Capture the cell that displays the provided text and extract its (x, y) central coordinate. 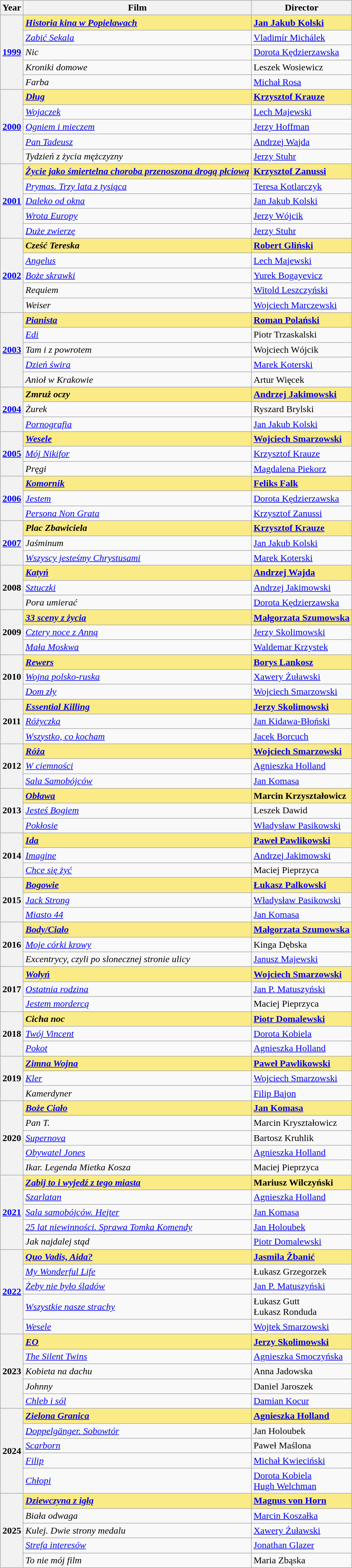
Jan Kidawa-Błoński (301, 721)
Essential Killing (137, 707)
Jerzy Hoffman (301, 127)
2019 (12, 1078)
My Wonderful Life (137, 1272)
Obława (137, 796)
2011 (12, 721)
Michał Rosa (301, 82)
Vladimír Michálek (301, 38)
Johnny (137, 1386)
Kler (137, 1078)
1999 (12, 52)
Janusz Majewski (301, 959)
Body/Ciało (137, 930)
2001 (12, 201)
Roman Polański (301, 320)
Pan Tadeusz (137, 141)
Chleb i sól (137, 1401)
To nie mój film (137, 1560)
Bartosz Kruhlik (301, 1138)
Waldemar Krzystek (301, 647)
Dziewczyna z igłą (137, 1501)
Daniel Jaroszek (301, 1386)
2021 (12, 1212)
Piotr Trzaskalski (301, 335)
Kobieta na dachu (137, 1371)
Różyczka (137, 721)
Wszystko, co kocham (137, 736)
Dorota Kobiela (301, 1034)
Wojtek Smarzowski (301, 1327)
Ryszard Brylski (301, 409)
2013 (12, 811)
2009 (12, 632)
Jonathan Glazer (301, 1545)
Zabij to i wyjedź z tego miasta (137, 1182)
Róża (137, 751)
Anna Jadowska (301, 1371)
Cześć Tereska (137, 246)
Pora umierać (137, 602)
Jack Strong (137, 900)
Moje córki krowy (137, 945)
Cztery noce z Anną (137, 632)
Wojaczek (137, 112)
Katyń (137, 573)
Ostatnia rodzina (137, 989)
Chłopi (137, 1480)
Filip (137, 1461)
Sala samobójców. Hejter (137, 1212)
2012 (12, 766)
Mariusz Wilczyński (301, 1182)
Film (137, 8)
25 lat niewinności. Sprawa Tomka Komendy (137, 1227)
Historia kina w Popielawach (137, 23)
Dorota KobielaHugh Welchman (301, 1480)
Jak najdalej stąd (137, 1242)
Wojciech Marczewski (301, 305)
Kinga Dębska (301, 945)
Jestem (137, 498)
2000 (12, 127)
Wrota Europy (137, 216)
Dług (137, 97)
Miasto 44 (137, 915)
2016 (12, 945)
Prymas. Trzy lata z tysiąca (137, 186)
Szarlatan (137, 1197)
Wojciech Wójcik (301, 350)
Leszek Dawid (301, 811)
Dzień świra (137, 364)
Boże skrawki (137, 275)
Doppelgänger. Sobowtór (137, 1431)
Zimna Wojna (137, 1063)
Leszek Wosiewicz (301, 67)
2008 (12, 588)
Wołyń (137, 974)
Excentrycy, czyli po slonecznej stronie ulicy (137, 959)
Artur Więcek (301, 379)
Cicha noc (137, 1019)
Biała odwaga (137, 1516)
Angelus (137, 261)
Agnieszka Smoczyńska (301, 1356)
Jasmila Žbanić (301, 1257)
Marcin Kryształowicz (301, 1123)
2023 (12, 1371)
Marcin Krzyształowicz (301, 796)
Jaśminum (137, 543)
2003 (12, 350)
Dom zły (137, 692)
Zielona Granica (137, 1416)
Ida (137, 840)
Supernova (137, 1138)
2017 (12, 989)
2024 (12, 1451)
2020 (12, 1138)
The Silent Twins (137, 1356)
Łukasz Grzegorzek (301, 1272)
Rewers (137, 662)
2004 (12, 409)
2025 (12, 1530)
Zmruż oczy (137, 394)
EO (137, 1341)
Łukasz GuttŁukasz Ronduda (301, 1306)
Daleko od okna (137, 201)
Wszyscy jesteśmy Chrystusami (137, 558)
Edi (137, 335)
Pornografia (137, 424)
Pan T. (137, 1123)
Persona Non Grata (137, 513)
2018 (12, 1034)
2005 (12, 454)
Wszystkie nasze strachy (137, 1306)
W ciemności (137, 766)
Robert Gliński (301, 246)
Jerzy Wójcik (301, 216)
Requiem (137, 290)
Mój Nikifor (137, 454)
Filip Bajon (301, 1093)
Paweł Maślona (301, 1446)
2007 (12, 543)
Anioł w Krakowie (137, 379)
2014 (12, 855)
Łukasz Palkowski (301, 885)
Michał Kwieciński (301, 1461)
Jesteś Bogiem (137, 811)
Mała Moskwa (137, 647)
Kamerdyner (137, 1093)
Pokłosie (137, 825)
2010 (12, 677)
2015 (12, 900)
2022 (12, 1291)
Sztuczki (137, 588)
Imagine (137, 855)
Boże Ciało (137, 1108)
2002 (12, 275)
Życie jako śmiertelna choroba przenoszona drogą płciową (137, 171)
Witold Leszczyński (301, 290)
Quo Vadis, Aida? (137, 1257)
Nic (137, 52)
Plac Zbawiciela (137, 528)
Scarborn (137, 1446)
Yurek Bogayevicz (301, 275)
Żurek (137, 409)
Marcin Koszałka (301, 1516)
Borys Lankosz (301, 662)
Chce się żyć (137, 870)
Pręgi (137, 469)
Pokot (137, 1048)
Farba (137, 82)
Żeby nie było śladów (137, 1286)
Director (301, 8)
Jacek Borcuch (301, 736)
Damian Kocur (301, 1401)
Strefa interesów (137, 1545)
Kulej. Dwie strony medalu (137, 1530)
Ogniem i mieczem (137, 127)
Year (12, 8)
Obywatel Jones (137, 1153)
Zabić Sekala (137, 38)
Jestem mordercą (137, 1004)
2006 (12, 498)
Feliks Falk (301, 484)
Maria Zbąska (301, 1560)
Duże zwierzę (137, 231)
Ikar. Legenda Mietka Kosza (137, 1168)
Teresa Kotlarczyk (301, 186)
Tam i z powrotem (137, 350)
Sala Samobójców (137, 781)
Kroniki domowe (137, 67)
33 sceny z życia (137, 617)
Wojna polsko-ruska (137, 677)
Tydzień z życia mężczyzny (137, 156)
Magdalena Piekorz (301, 469)
Magnus von Horn (301, 1501)
Twój Vincent (137, 1034)
Weiser (137, 305)
Bogowie (137, 885)
Pianista (137, 320)
Komornik (137, 484)
